Identify which cell holds the provided text, then report its [X, Y] central coordinate. 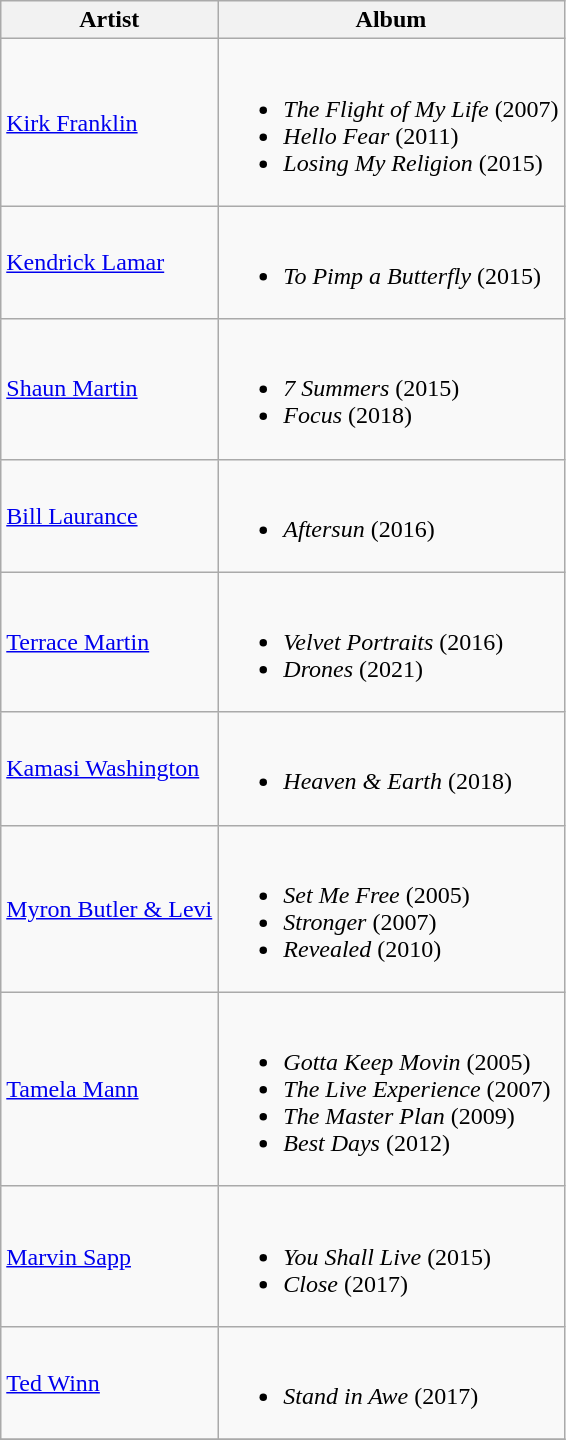
Gotta Keep Movin (2005)The Live Experience (2007)The Master Plan (2009)Best Days (2012) [391, 1089]
Ted Winn [110, 1382]
Album [391, 20]
Kendrick Lamar [110, 262]
To Pimp a Butterfly (2015) [391, 262]
Terrace Martin [110, 642]
Set Me Free (2005)Stronger (2007)Revealed (2010) [391, 908]
The Flight of My Life (2007)Hello Fear (2011)Losing My Religion (2015) [391, 122]
Velvet Portraits (2016)Drones (2021) [391, 642]
7 Summers (2015)Focus (2018) [391, 389]
Stand in Awe (2017) [391, 1382]
You Shall Live (2015)Close (2017) [391, 1256]
Shaun Martin [110, 389]
Heaven & Earth (2018) [391, 768]
Kirk Franklin [110, 122]
Aftersun (2016) [391, 516]
Myron Butler & Levi [110, 908]
Marvin Sapp [110, 1256]
Bill Laurance [110, 516]
Kamasi Washington [110, 768]
Tamela Mann [110, 1089]
Artist [110, 20]
